Find where the given text appears and provide that cell's center as [X, Y] coordinate. 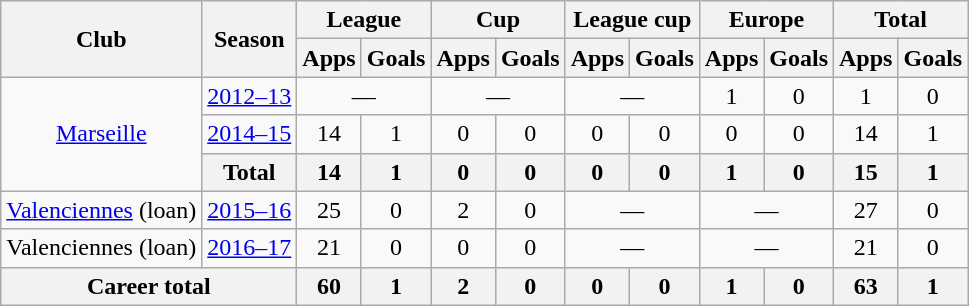
2012–13 [250, 96]
2015–16 [250, 210]
Europe [766, 20]
15 [866, 172]
63 [866, 286]
25 [329, 210]
2016–17 [250, 248]
Marseille [102, 134]
27 [866, 210]
Club [102, 39]
Career total [149, 286]
League cup [632, 20]
League [364, 20]
60 [329, 286]
Season [250, 39]
Cup [498, 20]
2014–15 [250, 134]
